Locate the cell with the specified text and output its [X, Y] center coordinate. 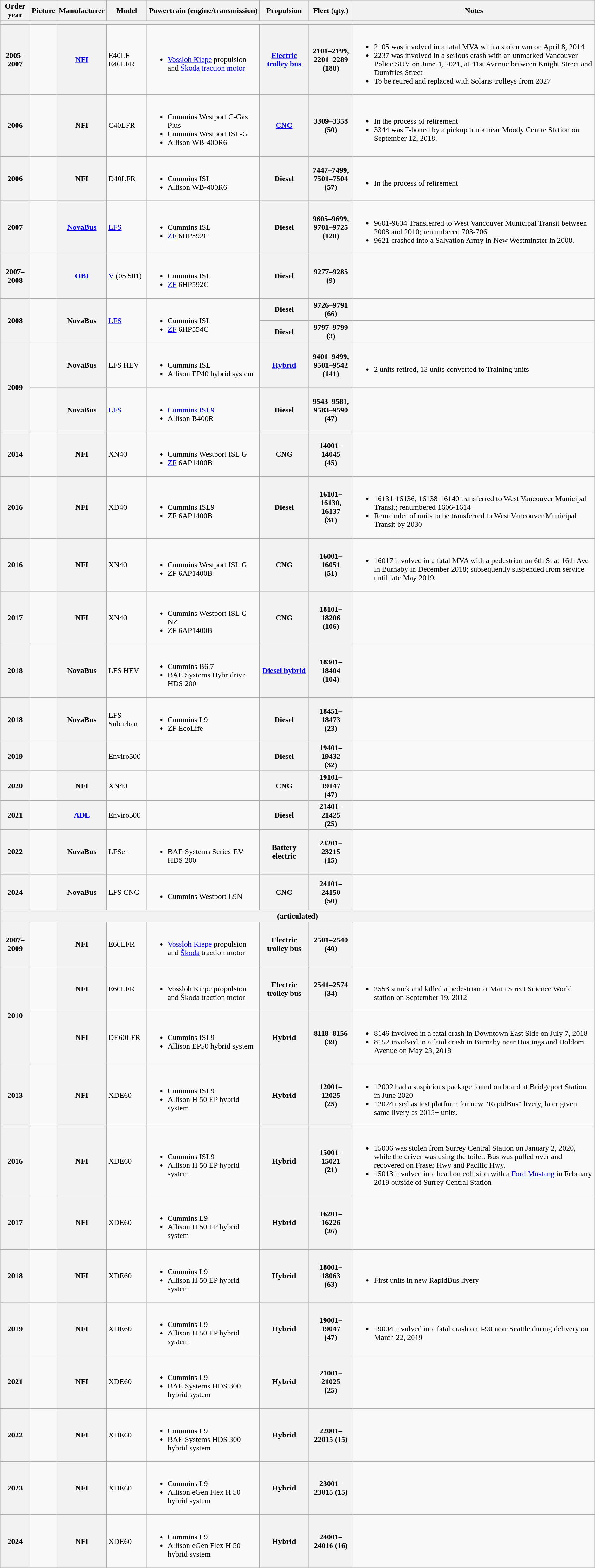
BAE Systems Series-EV HDS 200 [203, 852]
2005–2007 [15, 60]
19401–19432(32) [331, 757]
Cummins Westport ISL G NZZF 6AP1400B [203, 618]
2007 [15, 227]
C40LFR [127, 126]
19001–19047(47) [331, 1329]
3309–3358(50) [331, 126]
Cummins Westport L9N [203, 892]
Order year [15, 11]
8118–8156(39) [331, 1038]
21001–21025(25) [331, 1382]
Cummins B6.7BAE Systems Hybridrive HDS 200 [203, 671]
24001–24016 (16) [331, 1541]
Battery electric [284, 852]
Cummins ISL9Allison EP50 hybrid system [203, 1038]
16101–16130, 16137(31) [331, 507]
12001–12025(25) [331, 1095]
16001–16051(51) [331, 565]
2013 [15, 1095]
LFS CNG [127, 892]
Cummins ISL9Allison B400R [203, 410]
Model [127, 11]
19004 involved in a fatal crash on I-90 near Seattle during delivery on March 22, 2019 [474, 1329]
In the process of retirement [474, 179]
In the process of retirement3344 was T-boned by a pickup truck near Moody Centre Station on September 12, 2018. [474, 126]
D40LFR [127, 179]
2010 [15, 1015]
2007–2009 [15, 944]
9277–9285(9) [331, 276]
23201–23215(15) [331, 852]
9605–9699, 9701–9725(120) [331, 227]
22001–22015 (15) [331, 1435]
LFS Suburban [127, 720]
OBI [82, 276]
2007–2008 [15, 276]
18101–18206(106) [331, 618]
23001–23015 (15) [331, 1488]
24101–24150(50) [331, 892]
18451–18473(23) [331, 720]
15001–15021(21) [331, 1161]
Cummins ISL9ZF 6AP1400B [203, 507]
2541–2574(34) [331, 989]
Cummins L9ZF EcoLife [203, 720]
Manufacturer [82, 11]
Powertrain (engine/transmission) [203, 11]
(articulated) [297, 916]
2014 [15, 454]
Cummins ISLAllison WB-400R6 [203, 179]
Cummins ISLAllison EP40 hybrid system [203, 365]
Diesel hybrid [284, 671]
V (05.501) [127, 276]
Picture [43, 11]
2501–2540(40) [331, 944]
ADL [82, 815]
Notes [474, 11]
DE60LFR [127, 1038]
XD40 [127, 507]
Fleet (qty.) [331, 11]
Propulsion [284, 11]
14001–14045(45) [331, 454]
E40LFE40LFR [127, 60]
19101–19147(47) [331, 786]
2009 [15, 387]
Cummins ISLZF 6HP554C [203, 321]
21401–21425(25) [331, 815]
7447–7499, 7501–7504(57) [331, 179]
2 units retired, 13 units converted to Training units [474, 365]
9797–9799(3) [331, 332]
Cummins Westport C-Gas PlusCummins Westport ISL-GAllison WB-400R6 [203, 126]
2023 [15, 1488]
2101–2199, 2201–2289(188) [331, 60]
16201–16226(26) [331, 1223]
9401–9499, 9501–9542(141) [331, 365]
2008 [15, 321]
LFSe+ [127, 852]
9726–9791(66) [331, 309]
First units in new RapidBus livery [474, 1276]
2020 [15, 786]
18001–18063(63) [331, 1276]
2553 struck and killed a pedestrian at Main Street Science World station on September 19, 2012 [474, 989]
9543–9581, 9583–9590(47) [331, 410]
18301–18404(104) [331, 671]
